Scan for the cell matching the given text and deliver its [x, y] coordinate at center. 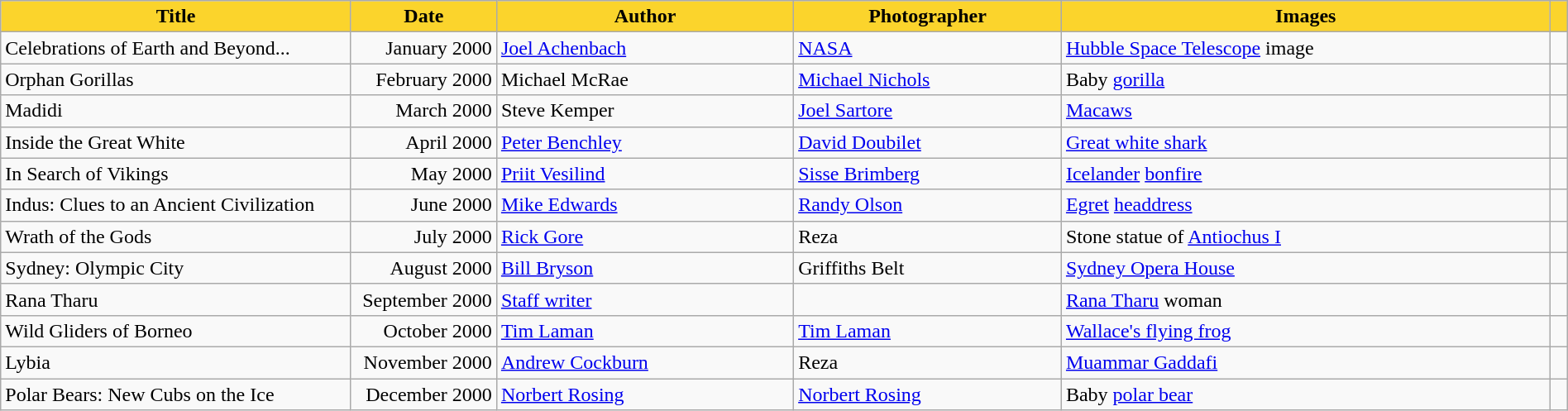
Mike Edwards [645, 205]
Photographer [928, 17]
Staff writer [645, 299]
Bill Bryson [645, 268]
Lybia [176, 362]
Priit Vesilind [645, 174]
January 2000 [423, 48]
Author [645, 17]
March 2000 [423, 111]
December 2000 [423, 394]
Steve Kemper [645, 111]
Joel Achenbach [645, 48]
Inside the Great White [176, 142]
June 2000 [423, 205]
Wrath of the Gods [176, 237]
Rana Tharu [176, 299]
Celebrations of Earth and Beyond... [176, 48]
Wild Gliders of Borneo [176, 331]
Great white shark [1305, 142]
Andrew Cockburn [645, 362]
Baby polar bear [1305, 394]
Muammar Gaddafi [1305, 362]
Icelander bonfire [1305, 174]
Madidi [176, 111]
Sydney Opera House [1305, 268]
August 2000 [423, 268]
Stone statue of Antiochus I [1305, 237]
NASA [928, 48]
Randy Olson [928, 205]
Peter Benchley [645, 142]
April 2000 [423, 142]
Polar Bears: New Cubs on the Ice [176, 394]
Sisse Brimberg [928, 174]
David Doubilet [928, 142]
Images [1305, 17]
Title [176, 17]
Hubble Space Telescope image [1305, 48]
Egret headdress [1305, 205]
May 2000 [423, 174]
Wallace's flying frog [1305, 331]
Michael McRae [645, 79]
In Search of Vikings [176, 174]
September 2000 [423, 299]
Sydney: Olympic City [176, 268]
Baby gorilla [1305, 79]
February 2000 [423, 79]
Macaws [1305, 111]
October 2000 [423, 331]
Rana Tharu woman [1305, 299]
November 2000 [423, 362]
Date [423, 17]
Griffiths Belt [928, 268]
Joel Sartore [928, 111]
July 2000 [423, 237]
Michael Nichols [928, 79]
Orphan Gorillas [176, 79]
Rick Gore [645, 237]
Indus: Clues to an Ancient Civilization [176, 205]
